Find where the given text appears and provide that cell's center as [X, Y] coordinate. 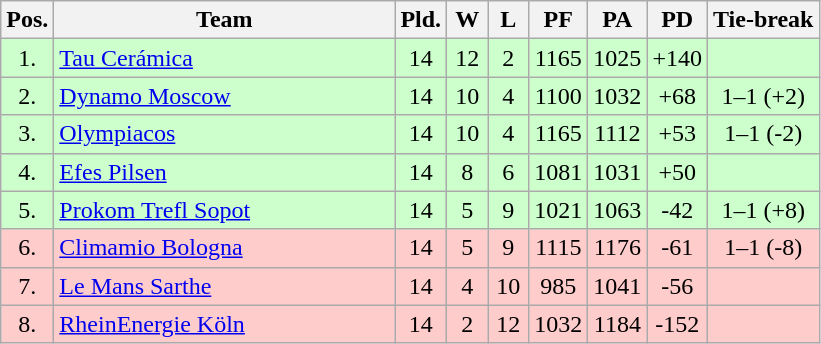
1–1 (-2) [763, 134]
Dynamo Moscow [224, 96]
1031 [618, 172]
PD [678, 20]
1–1 (+2) [763, 96]
1115 [558, 248]
4. [28, 172]
+140 [678, 58]
1063 [618, 210]
-61 [678, 248]
1025 [618, 58]
Pos. [28, 20]
PF [558, 20]
W [468, 20]
L [508, 20]
1176 [618, 248]
Tau Cerámica [224, 58]
1041 [618, 286]
1021 [558, 210]
-152 [678, 324]
1–1 (-8) [763, 248]
Climamio Bologna [224, 248]
1081 [558, 172]
Prokom Trefl Sopot [224, 210]
1. [28, 58]
Olympiacos [224, 134]
+50 [678, 172]
-42 [678, 210]
1100 [558, 96]
5. [28, 210]
2. [28, 96]
Le Mans Sarthe [224, 286]
7. [28, 286]
Tie-break [763, 20]
Team [224, 20]
Pld. [421, 20]
RheinEnergie Köln [224, 324]
1112 [618, 134]
1–1 (+8) [763, 210]
+68 [678, 96]
6. [28, 248]
8 [468, 172]
6 [508, 172]
+53 [678, 134]
8. [28, 324]
-56 [678, 286]
PA [618, 20]
Efes Pilsen [224, 172]
985 [558, 286]
1184 [618, 324]
3. [28, 134]
